Return the [x, y] coordinate for the center point of the cell that contains the specified text.  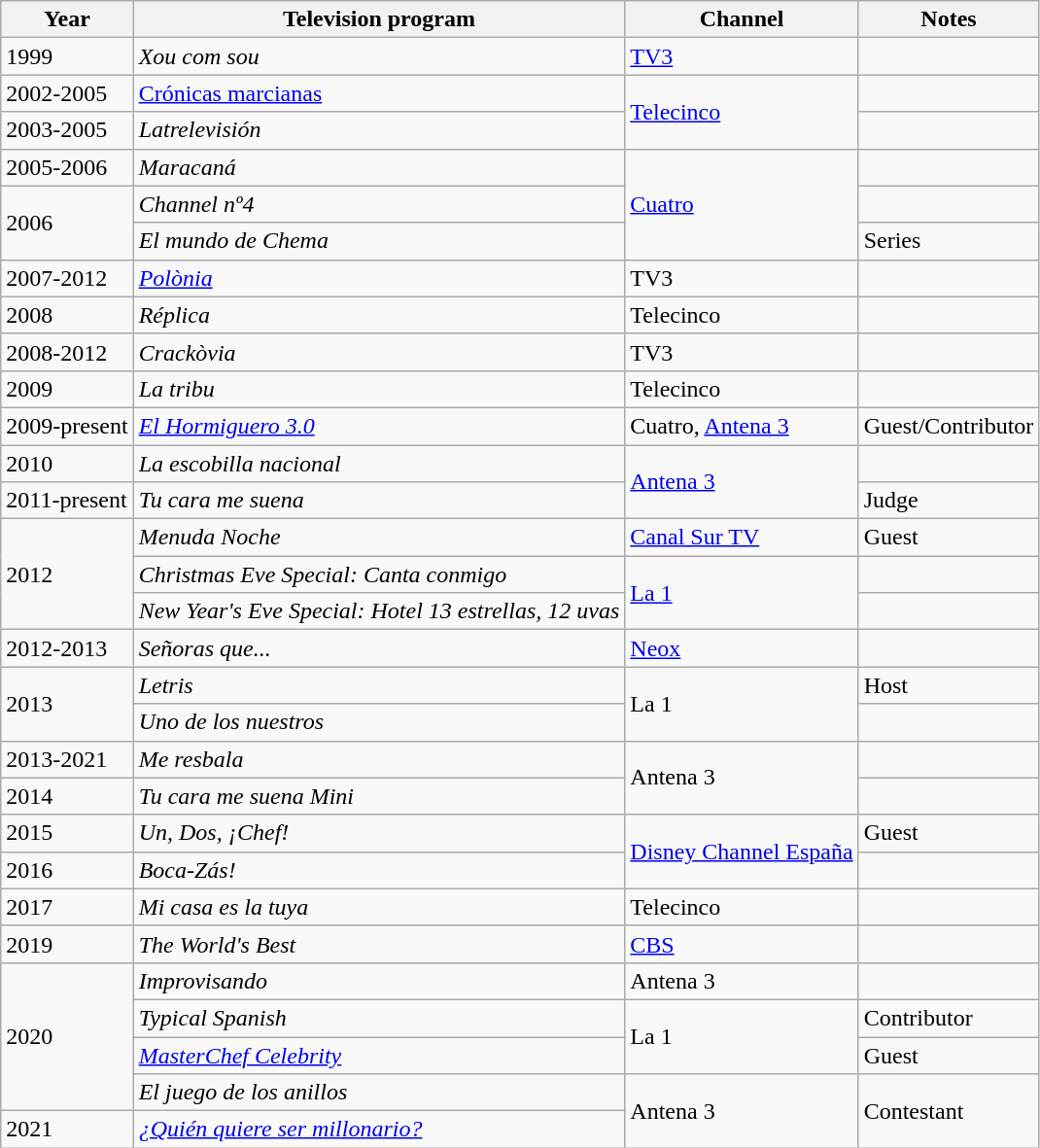
2010 [67, 464]
Crónicas marcianas [379, 93]
Christmas Eve Special: Canta conmigo [379, 574]
2013 [67, 704]
2013-2021 [67, 759]
2015 [67, 833]
2009-present [67, 426]
2012 [67, 574]
Uno de los nuestros [379, 722]
2012-2013 [67, 648]
Réplica [379, 315]
Channel [742, 19]
Guest/Contributor [949, 426]
Notes [949, 19]
Year [67, 19]
Xou com sou [379, 56]
Series [949, 241]
Señoras que... [379, 648]
2016 [67, 870]
Me resbala [379, 759]
Latrelevisión [379, 130]
Contestant [949, 1111]
2005-2006 [67, 167]
Neox [742, 648]
Canal Sur TV [742, 538]
El mundo de Chema [379, 241]
Maracaná [379, 167]
¿Quién quiere ser millonario? [379, 1130]
Contributor [949, 1018]
2020 [67, 1036]
2017 [67, 907]
Tu cara me suena Mini [379, 796]
2011-present [67, 501]
Polònia [379, 278]
2008 [67, 315]
Television program [379, 19]
La tribu [379, 389]
2008-2012 [67, 352]
La escobilla nacional [379, 464]
Menuda Noche [379, 538]
El Hormiguero 3.0 [379, 426]
Cuatro [742, 204]
Improvisando [379, 981]
Channel nº4 [379, 204]
Letris [379, 685]
CBS [742, 944]
2003-2005 [67, 130]
2007-2012 [67, 278]
Disney Channel España [742, 852]
Un, Dos, ¡Chef! [379, 833]
2009 [67, 389]
2021 [67, 1130]
Typical Spanish [379, 1018]
MasterChef Celebrity [379, 1055]
2014 [67, 796]
El juego de los anillos [379, 1093]
Tu cara me suena [379, 501]
Cuatro, Antena 3 [742, 426]
The World's Best [379, 944]
2002-2005 [67, 93]
1999 [67, 56]
New Year's Eve Special: Hotel 13 estrellas, 12 uvas [379, 611]
Host [949, 685]
Boca-Zás! [379, 870]
2019 [67, 944]
Mi casa es la tuya [379, 907]
2006 [67, 223]
Judge [949, 501]
Crackòvia [379, 352]
